Find where the given text appears and provide that cell's center as (X, Y) coordinate. 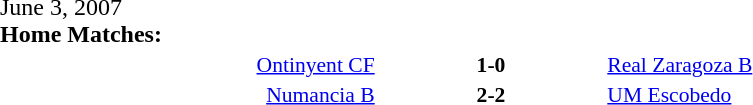
1-0 (492, 64)
